Determine the (X, Y) coordinate at the center of the cell enclosing the given text.  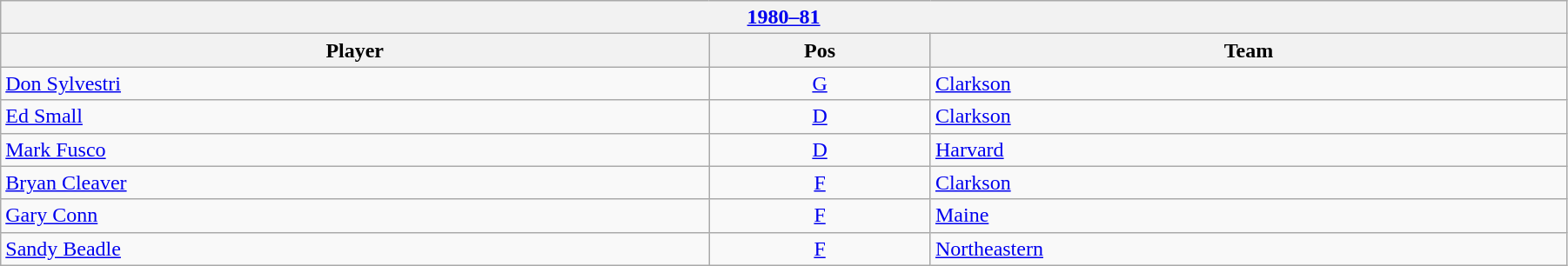
Bryan Cleaver (355, 183)
G (820, 83)
Mark Fusco (355, 150)
Maine (1248, 216)
Harvard (1248, 150)
Gary Conn (355, 216)
1980–81 (784, 17)
Ed Small (355, 116)
Sandy Beadle (355, 249)
Pos (820, 50)
Northeastern (1248, 249)
Don Sylvestri (355, 83)
Player (355, 50)
Team (1248, 50)
